Find where the given text appears and provide that cell's center as [X, Y] coordinate. 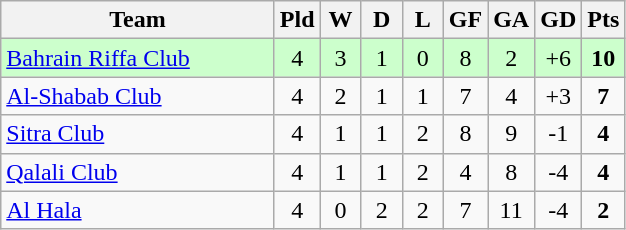
Pld [297, 20]
10 [604, 58]
Bahrain Riffa Club [138, 58]
L [422, 20]
+3 [558, 96]
3 [340, 58]
-1 [558, 134]
11 [512, 210]
GD [558, 20]
9 [512, 134]
Sitra Club [138, 134]
Al Hala [138, 210]
Al-Shabab Club [138, 96]
Team [138, 20]
Qalali Club [138, 172]
GA [512, 20]
W [340, 20]
Pts [604, 20]
GF [465, 20]
+6 [558, 58]
D [382, 20]
